For the text-containing cell, return its midpoint in (x, y) coordinate format. 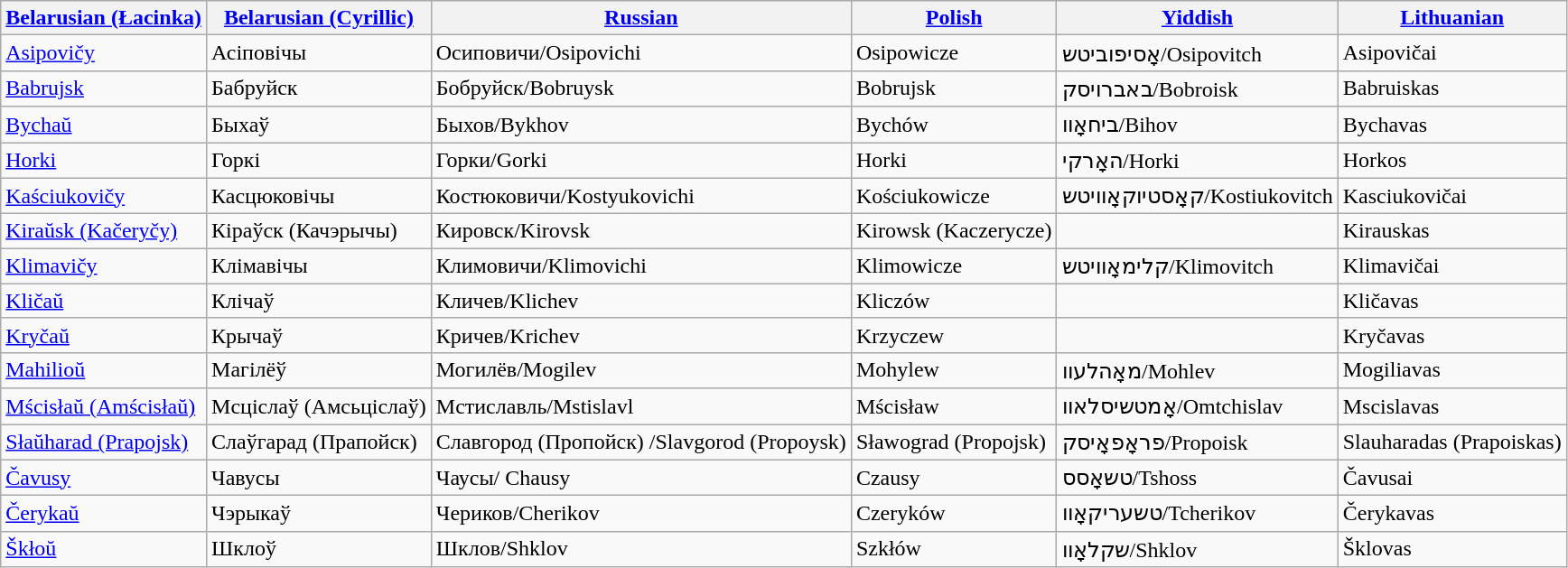
Belarusian (Cyrillic) (320, 18)
Lithuanian (1452, 18)
Чэрыкаў (320, 514)
Бабруйск (320, 88)
פראָפאָיסק/Propoisk (1198, 442)
Osipowicze (954, 53)
Шклоў (320, 549)
Kryčaŭ (104, 335)
Kirowsk (Kaczerycze) (954, 231)
Klimowicze (954, 266)
Kościukowicze (954, 196)
Bychów (954, 125)
Bychaŭ (104, 125)
Быхов/Bykhov (641, 125)
Kaściukovičy (104, 196)
Mahilioŭ (104, 370)
Чавусы (320, 478)
טשעריקאָוו/Tcherikov (1198, 514)
קאָסטיוקאָוויטש/Kostiukovitch (1198, 196)
Kliczów (954, 301)
Mścisłaŭ (Amścisłaŭ) (104, 406)
Babrujsk (104, 88)
Мстиславль/Mstislavl (641, 406)
Yiddish (1198, 18)
Polish (954, 18)
Kličaŭ (104, 301)
קלימאָוויטש/Klimovitch (1198, 266)
מאָהלעוו/Mohlev (1198, 370)
Russian (641, 18)
Kasciukovičai (1452, 196)
Babruiskas (1452, 88)
Čerykavas (1452, 514)
Шклов/Shklov (641, 549)
Czeryków (954, 514)
Кличев/Klichev (641, 301)
Кіраўск (Качэрычы) (320, 231)
Осиповичи/Osipovichi (641, 53)
Čerykaŭ (104, 514)
Чериков/Cherikov (641, 514)
Быхаў (320, 125)
Bychavas (1452, 125)
Klimavičai (1452, 266)
Мсціслаў (Амсьціслаў) (320, 406)
Bobrujsk (954, 88)
Čavusy (104, 478)
האָרקי/Horki (1198, 161)
Чаусы/ Chausy (641, 478)
Slauharadas (Prapoiskas) (1452, 442)
Бобруйск/Bobruysk (641, 88)
Mscislavas (1452, 406)
Škłoŭ (104, 549)
Крычаў (320, 335)
טשאָסס/Tshoss (1198, 478)
Касцюковічы (320, 196)
Кировск/Kirovsk (641, 231)
Mścisław (954, 406)
Славгород (Пропойск) /Slavgorod (Propoysk) (641, 442)
Słaŭharad (Prapojsk) (104, 442)
Асіповічы (320, 53)
Кричев/Krichev (641, 335)
Krzyczew (954, 335)
Kiraŭsk (Kačeryčy) (104, 231)
Szkłów (954, 549)
Belarusian (Łacinka) (104, 18)
Kličavas (1452, 301)
אָסיפוביטש/Osipovitch (1198, 53)
Klimavičy (104, 266)
Kirauskas (1452, 231)
Kryčavas (1452, 335)
Горки/Gorki (641, 161)
Горкі (320, 161)
Horkos (1452, 161)
Могилёв/Mogilev (641, 370)
Клімавічы (320, 266)
Mohylew (954, 370)
Asipovičai (1452, 53)
Климовичи/Klimovichi (641, 266)
Слаўгарад (Прапойск) (320, 442)
Sławograd (Propojsk) (954, 442)
אָמטשיסלאוו/Omtchislav (1198, 406)
Магілёў (320, 370)
Костюковичи/Kostyukovichi (641, 196)
באברויסק/Bobroisk (1198, 88)
Клічаў (320, 301)
Čavusai (1452, 478)
Šklovas (1452, 549)
שקלאָוו/Shklov (1198, 549)
ביחאָוו/Bihov (1198, 125)
Mogiliavas (1452, 370)
Czausy (954, 478)
Asipovičy (104, 53)
